Search for the cell housing the specified text and yield its (x, y) center coordinate. 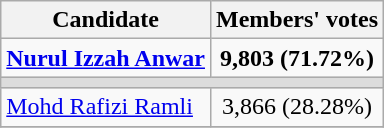
3,866 (28.28%) (296, 107)
Mohd Rafizi Ramli (106, 107)
Members' votes (296, 20)
Nurul Izzah Anwar (106, 58)
Candidate (106, 20)
9,803 (71.72%) (296, 58)
